Locate the cell with the specified text and output its (X, Y) center coordinate. 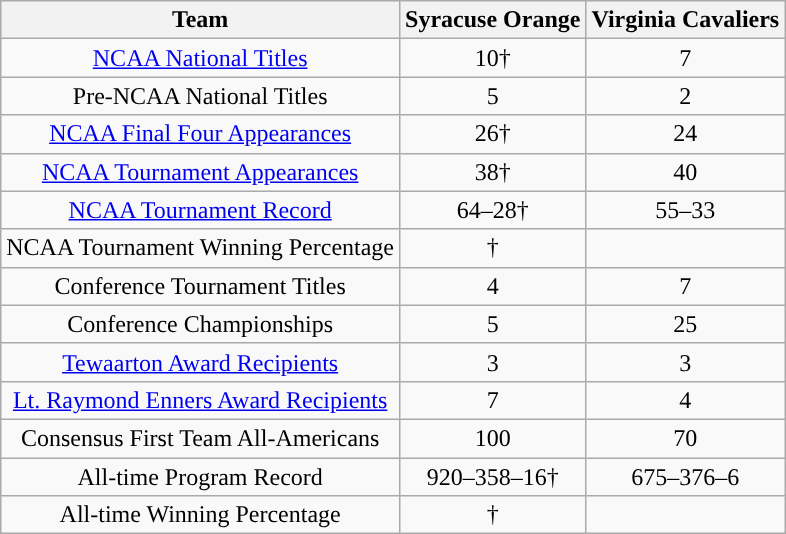
920–358–16† (493, 477)
NCAA Tournament Appearances (200, 172)
100 (493, 438)
40 (686, 172)
Team (200, 20)
Conference Tournament Titles (200, 286)
All-time Winning Percentage (200, 515)
Virginia Cavaliers (686, 20)
64–28† (493, 210)
26† (493, 134)
675–376–6 (686, 477)
NCAA Final Four Appearances (200, 134)
24 (686, 134)
25 (686, 324)
70 (686, 438)
Consensus First Team All-Americans (200, 438)
38† (493, 172)
Conference Championships (200, 324)
Syracuse Orange (493, 20)
10† (493, 58)
NCAA National Titles (200, 58)
All-time Program Record (200, 477)
Tewaarton Award Recipients (200, 362)
Lt. Raymond Enners Award Recipients (200, 400)
55–33 (686, 210)
2 (686, 96)
Pre-NCAA National Titles (200, 96)
NCAA Tournament Record (200, 210)
NCAA Tournament Winning Percentage (200, 248)
